Return [x, y] of the center of cell containing provided text 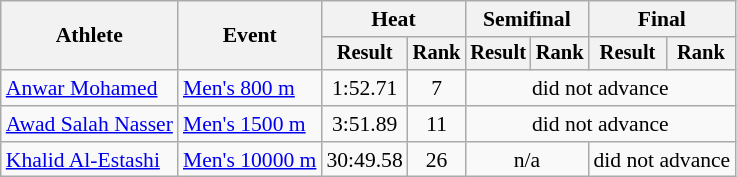
Men's 800 m [250, 88]
3:51.89 [364, 124]
Athlete [90, 36]
Event [250, 36]
11 [437, 124]
Semifinal [526, 19]
Awad Salah Nasser [90, 124]
Heat [393, 19]
1:52.71 [364, 88]
Final [662, 19]
7 [437, 88]
Anwar Mohamed [90, 88]
Men's 1500 m [250, 124]
